Find where the given text appears and provide that cell's center as (x, y) coordinate. 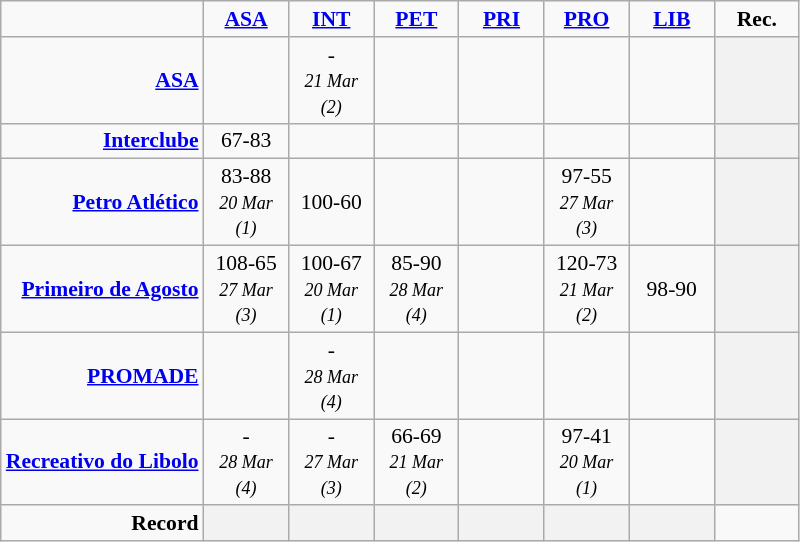
-21 Mar (2) (332, 80)
LIB (672, 19)
Interclube (102, 141)
83-8820 Mar (1) (246, 202)
PRI (502, 19)
108-6527 Mar (3) (246, 290)
Recreativo do Libolo (102, 462)
Primeiro de Agosto (102, 290)
-27 Mar (3) (332, 462)
Record (102, 524)
97-5527 Mar (3) (586, 202)
PET (416, 19)
INT (332, 19)
97-4120 Mar (1) (586, 462)
100-60 (332, 202)
PROMADE (102, 376)
66-6921 Mar (2) (416, 462)
Petro Atlético (102, 202)
98-90 (672, 290)
100-6720 Mar (1) (332, 290)
120-7321 Mar (2) (586, 290)
PRO (586, 19)
Rec. (756, 19)
85-9028 Mar (4) (416, 290)
67-83 (246, 141)
